Detect which cell encompasses the target text, then output its (X, Y) center coordinate. 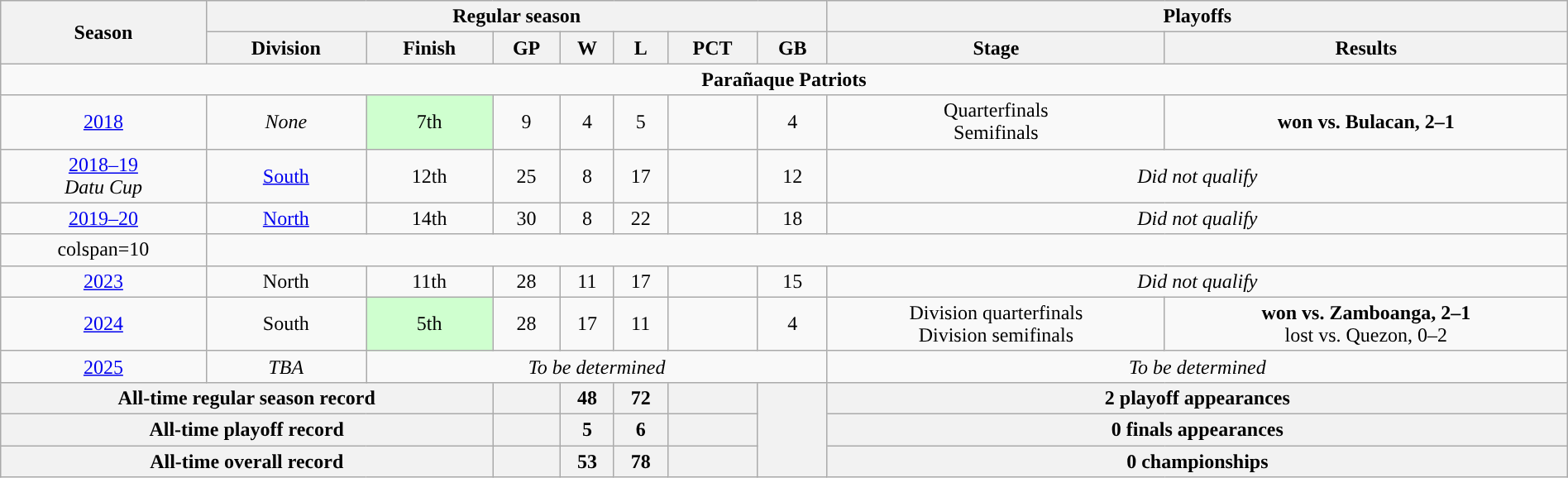
GP (527, 48)
PCT (713, 48)
W (587, 48)
18 (792, 218)
Division (286, 48)
colspan=10 (103, 250)
22 (640, 218)
All-time regular season record (246, 398)
0 finals appearances (1198, 429)
L (640, 48)
won vs. Bulacan, 2–1 (1366, 122)
Stage (996, 48)
Parañaque Patriots (784, 79)
12th (430, 175)
TBA (286, 366)
2025 (103, 366)
15 (792, 281)
6 (640, 429)
25 (527, 175)
Playoffs (1198, 17)
0 championships (1198, 461)
2019–20 (103, 218)
None (286, 122)
48 (587, 398)
72 (640, 398)
All-time playoff record (246, 429)
Results (1366, 48)
2024 (103, 324)
5th (430, 324)
11th (430, 281)
78 (640, 461)
2 playoff appearances (1198, 398)
2018–19 Datu Cup (103, 175)
Season (103, 32)
30 (527, 218)
Regular season (516, 17)
GB (792, 48)
Finish (430, 48)
12 (792, 175)
14th (430, 218)
2023 (103, 281)
Division quarterfinalsDivision semifinals (996, 324)
Quarterfinals Semifinals (996, 122)
9 (527, 122)
53 (587, 461)
7th (430, 122)
All-time overall record (246, 461)
2018 (103, 122)
won vs. Zamboanga, 2–1lost vs. Quezon, 0–2 (1366, 324)
